Find where the given text appears and provide that cell's center as (X, Y) coordinate. 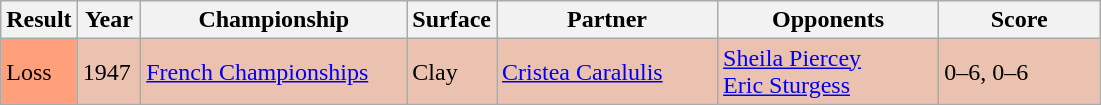
Clay (452, 72)
French Championships (274, 72)
0–6, 0–6 (1020, 72)
Result (39, 20)
Cristea Caralulis (606, 72)
Opponents (828, 20)
Sheila Piercey Eric Sturgess (828, 72)
Loss (39, 72)
Partner (606, 20)
Championship (274, 20)
Score (1020, 20)
Year (109, 20)
1947 (109, 72)
Surface (452, 20)
